Search for the cell housing the specified text and yield its (X, Y) center coordinate. 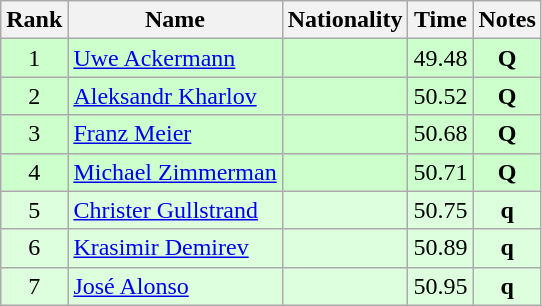
50.89 (440, 248)
Name (175, 20)
50.52 (440, 96)
6 (34, 248)
2 (34, 96)
4 (34, 172)
1 (34, 58)
Rank (34, 20)
5 (34, 210)
50.68 (440, 134)
José Alonso (175, 286)
7 (34, 286)
50.75 (440, 210)
Franz Meier (175, 134)
Aleksandr Kharlov (175, 96)
49.48 (440, 58)
Uwe Ackermann (175, 58)
Michael Zimmerman (175, 172)
Krasimir Demirev (175, 248)
Notes (507, 20)
Nationality (345, 20)
Christer Gullstrand (175, 210)
50.71 (440, 172)
Time (440, 20)
3 (34, 134)
50.95 (440, 286)
